Return the (X, Y) coordinate for the center point of the cell that contains the specified text.  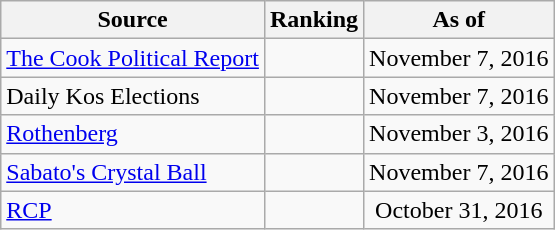
RCP (133, 210)
Daily Kos Elections (133, 96)
As of (459, 20)
Source (133, 20)
Sabato's Crystal Ball (133, 172)
November 3, 2016 (459, 134)
Ranking (314, 20)
The Cook Political Report (133, 58)
Rothenberg (133, 134)
October 31, 2016 (459, 210)
